Scan for the cell matching the given text and deliver its (X, Y) coordinate at center. 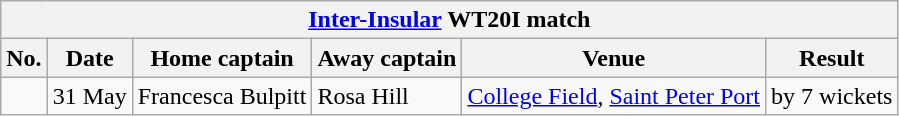
No. (24, 58)
Away captain (387, 58)
Result (832, 58)
Rosa Hill (387, 96)
Venue (614, 58)
by 7 wickets (832, 96)
Home captain (222, 58)
Date (90, 58)
Inter-Insular WT20I match (450, 20)
College Field, Saint Peter Port (614, 96)
Francesca Bulpitt (222, 96)
31 May (90, 96)
